Locate the cell with the specified text and output its (X, Y) center coordinate. 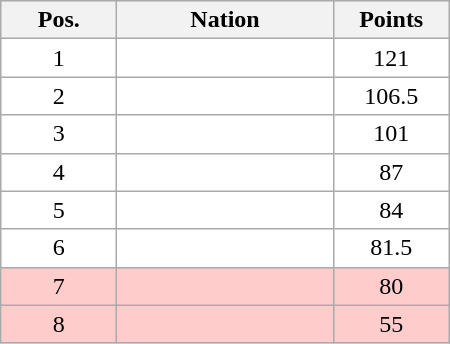
2 (59, 96)
Nation (225, 20)
80 (391, 286)
101 (391, 134)
8 (59, 324)
1 (59, 58)
84 (391, 210)
3 (59, 134)
55 (391, 324)
121 (391, 58)
81.5 (391, 248)
7 (59, 286)
87 (391, 172)
6 (59, 248)
5 (59, 210)
106.5 (391, 96)
Points (391, 20)
4 (59, 172)
Pos. (59, 20)
